Search for the cell housing the specified text and yield its (x, y) center coordinate. 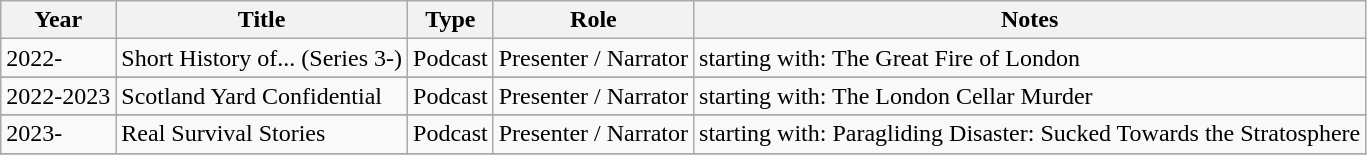
Type (451, 20)
starting with: The Great Fire of London (1030, 58)
starting with: Paragliding Disaster: Sucked Towards the Stratosphere (1030, 134)
2022- (58, 58)
Real Survival Stories (262, 134)
Short History of... (Series 3-) (262, 58)
Year (58, 20)
Title (262, 20)
2023- (58, 134)
Role (593, 20)
2022-2023 (58, 96)
starting with: The London Cellar Murder (1030, 96)
Notes (1030, 20)
Scotland Yard Confidential (262, 96)
